Detect which cell encompasses the target text, then output its (x, y) center coordinate. 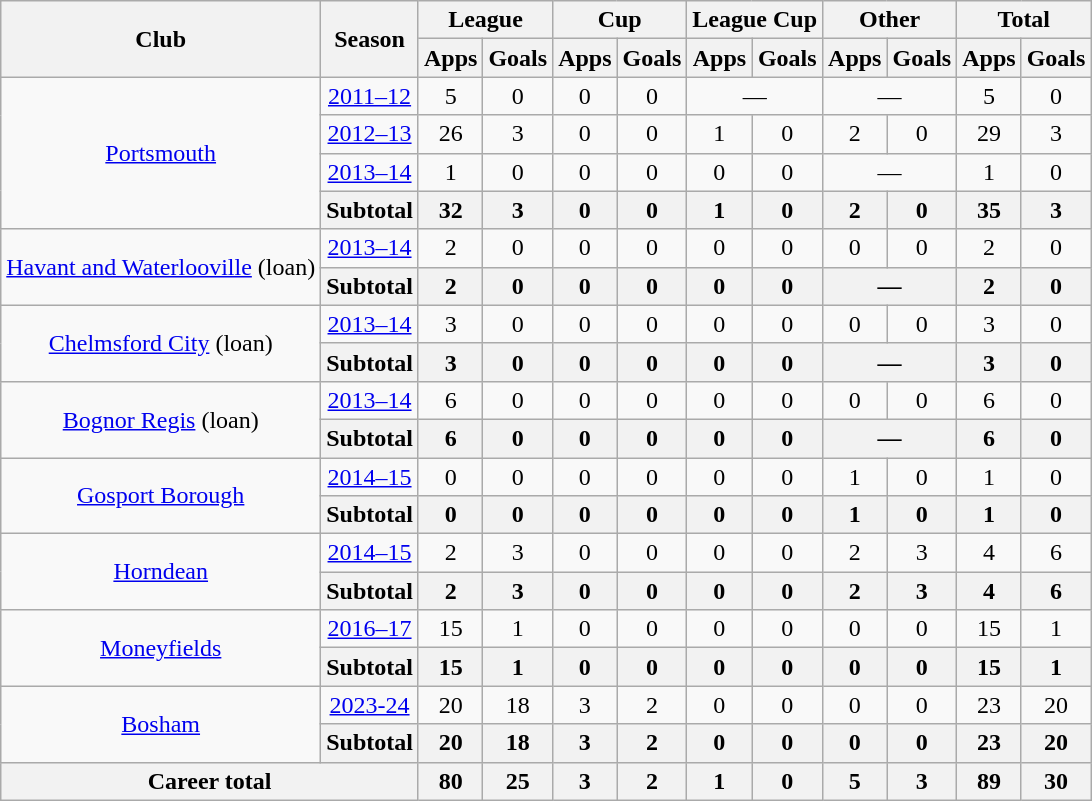
35 (989, 210)
26 (450, 134)
Season (370, 39)
2023-24 (370, 705)
2011–12 (370, 96)
Chelmsford City (loan) (161, 343)
Horndean (161, 572)
Havant and Waterlooville (loan) (161, 267)
25 (518, 781)
30 (1056, 781)
Moneyfields (161, 648)
Bosham (161, 724)
League Cup (755, 20)
2012–13 (370, 134)
Career total (210, 781)
Gosport Borough (161, 496)
Club (161, 39)
League (485, 20)
Portsmouth (161, 153)
89 (989, 781)
Cup (620, 20)
Total (1024, 20)
80 (450, 781)
Bognor Regis (loan) (161, 419)
2016–17 (370, 629)
Other (890, 20)
32 (450, 210)
29 (989, 134)
